Capture the cell that displays the provided text and extract its [X, Y] central coordinate. 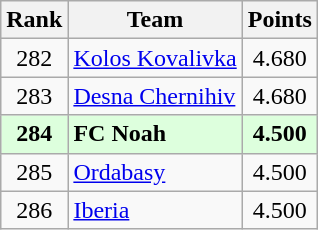
283 [34, 96]
Rank [34, 20]
282 [34, 58]
286 [34, 210]
Iberia [155, 210]
285 [34, 172]
Points [280, 20]
Ordabasy [155, 172]
Team [155, 20]
FC Noah [155, 134]
Desna Chernihiv [155, 96]
284 [34, 134]
Kolos Kovalivka [155, 58]
